Provide the (X, Y) coordinate of the cell's center where the given text is located.  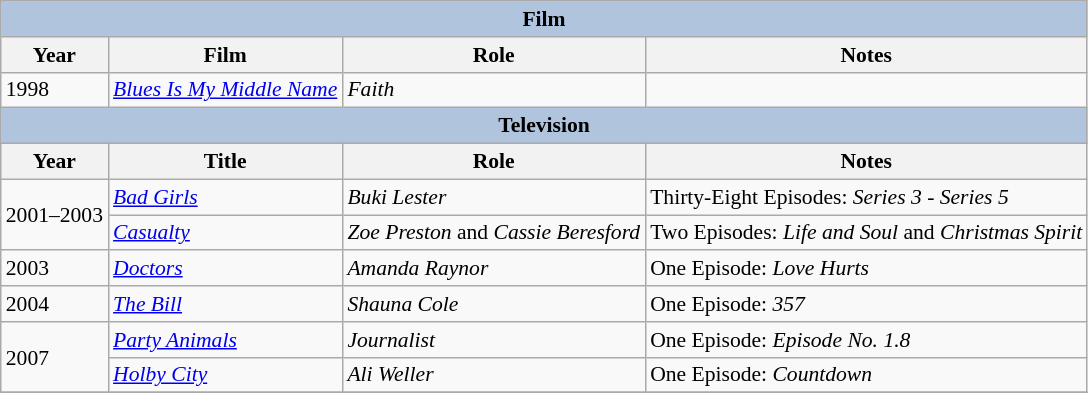
Casualty (225, 233)
Faith (494, 90)
2007 (54, 358)
Bad Girls (225, 197)
One Episode: Love Hurts (866, 269)
One Episode: Episode No. 1.8 (866, 340)
Buki Lester (494, 197)
Ali Weller (494, 375)
Two Episodes: Life and Soul and Christmas Spirit (866, 233)
Party Animals (225, 340)
2001–2003 (54, 214)
Zoe Preston and Cassie Beresford (494, 233)
2003 (54, 269)
Journalist (494, 340)
Holby City (225, 375)
Blues Is My Middle Name (225, 90)
Amanda Raynor (494, 269)
Thirty-Eight Episodes: Series 3 - Series 5 (866, 197)
One Episode: Countdown (866, 375)
2004 (54, 304)
Television (544, 126)
One Episode: 357 (866, 304)
Title (225, 162)
The Bill (225, 304)
Shauna Cole (494, 304)
Doctors (225, 269)
1998 (54, 90)
